Extract the [X, Y] coordinate from the center of the cell holding the provided text.  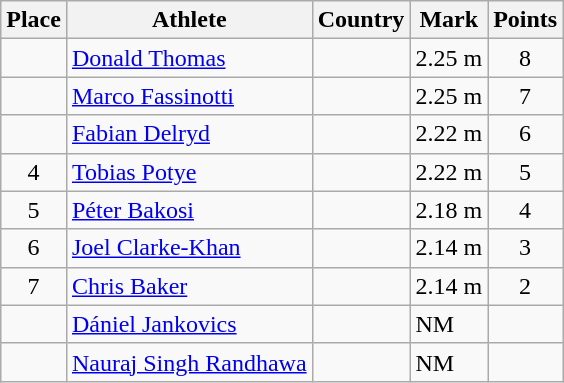
2.18 m [449, 210]
8 [526, 58]
Place [34, 20]
Péter Bakosi [189, 210]
Marco Fassinotti [189, 96]
2 [526, 286]
Athlete [189, 20]
Joel Clarke-Khan [189, 248]
Fabian Delryd [189, 134]
Mark [449, 20]
Chris Baker [189, 286]
Tobias Potye [189, 172]
Nauraj Singh Randhawa [189, 362]
3 [526, 248]
Donald Thomas [189, 58]
Points [526, 20]
Country [361, 20]
Dániel Jankovics [189, 324]
